Capture the cell that displays the provided text and extract its (X, Y) central coordinate. 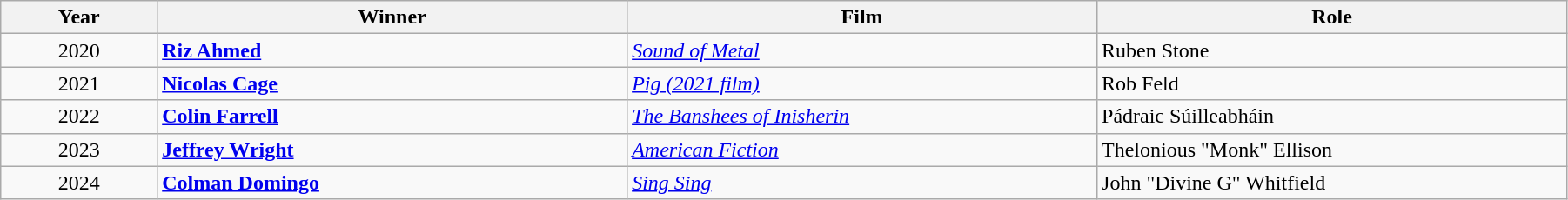
American Fiction (862, 150)
Thelonious "Monk" Ellison (1332, 150)
Role (1332, 17)
Colin Farrell (392, 117)
Pádraic Súilleabháin (1332, 117)
2021 (79, 83)
Film (862, 17)
Nicolas Cage (392, 83)
Year (79, 17)
Colman Domingo (392, 183)
Winner (392, 17)
2020 (79, 50)
Riz Ahmed (392, 50)
2022 (79, 117)
Jeffrey Wright (392, 150)
2024 (79, 183)
John "Divine G" Whitfield (1332, 183)
Pig (2021 film) (862, 83)
2023 (79, 150)
Ruben Stone (1332, 50)
Sound of Metal (862, 50)
Rob Feld (1332, 83)
Sing Sing (862, 183)
The Banshees of Inisherin (862, 117)
